Return the [x, y] coordinate for the center point of the cell that contains the specified text.  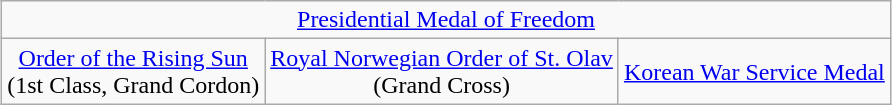
Presidential Medal of Freedom [446, 20]
Order of the Rising Sun(1st Class, Grand Cordon) [134, 72]
Royal Norwegian Order of St. Olav(Grand Cross) [442, 72]
Korean War Service Medal [754, 72]
